Pinpoint the cell where the given text exists, returning its [X, Y] midpoint coordinate. 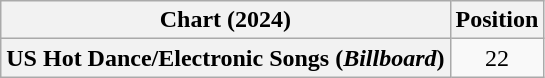
US Hot Dance/Electronic Songs (Billboard) [226, 58]
22 [497, 58]
Chart (2024) [226, 20]
Position [497, 20]
